For the text-containing cell, return its midpoint in (X, Y) coordinate format. 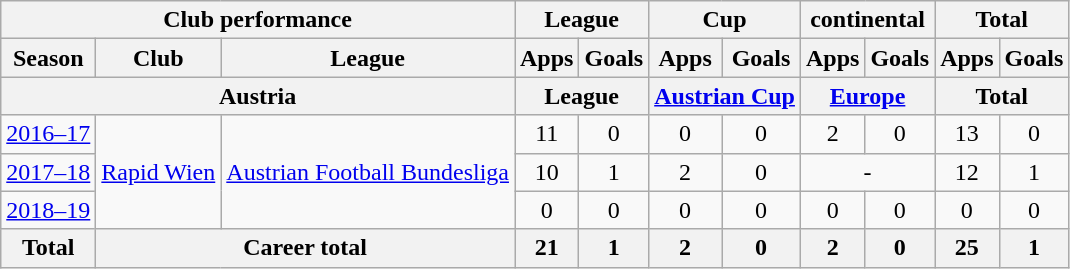
10 (546, 172)
2017–18 (48, 172)
Cup (725, 20)
Austrian Cup (725, 96)
Austria (258, 96)
Season (48, 58)
Career total (306, 248)
13 (967, 134)
2016–17 (48, 134)
Club (158, 58)
11 (546, 134)
Rapid Wien (158, 172)
2018–19 (48, 210)
21 (546, 248)
Austrian Football Bundesliga (368, 172)
12 (967, 172)
25 (967, 248)
Europe (867, 96)
Club performance (258, 20)
- (867, 172)
continental (867, 20)
